Return [X, Y] of the center of cell containing provided text 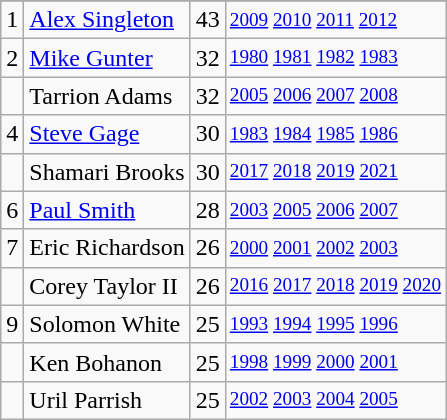
43 [208, 20]
Solomon White [107, 324]
Eric Richardson [107, 248]
1998 1999 2000 2001 [335, 362]
Steve Gage [107, 134]
Alex Singleton [107, 20]
Shamari Brooks [107, 172]
4 [12, 134]
2002 2003 2004 2005 [335, 400]
1980 1981 1982 1983 [335, 58]
1993 1994 1995 1996 [335, 324]
2017 2018 2019 2021 [335, 172]
1 [12, 20]
Paul Smith [107, 210]
2 [12, 58]
2000 2001 2002 2003 [335, 248]
Tarrion Adams [107, 96]
Mike Gunter [107, 58]
28 [208, 210]
2003 2005 2006 2007 [335, 210]
Uril Parrish [107, 400]
7 [12, 248]
Ken Bohanon [107, 362]
2009 2010 2011 2012 [335, 20]
6 [12, 210]
2005 2006 2007 2008 [335, 96]
Corey Taylor II [107, 286]
2016 2017 2018 2019 2020 [335, 286]
1983 1984 1985 1986 [335, 134]
9 [12, 324]
